Provide the (X, Y) coordinate of the cell's center where the given text is located.  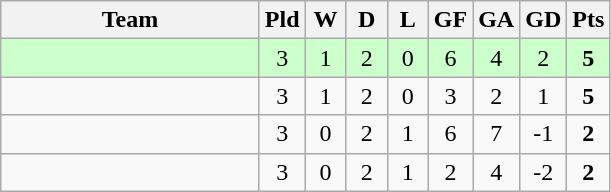
GA (496, 20)
W (326, 20)
-2 (544, 172)
7 (496, 134)
Team (130, 20)
L (408, 20)
Pld (282, 20)
GD (544, 20)
D (366, 20)
GF (450, 20)
Pts (588, 20)
-1 (544, 134)
